Determine the (X, Y) coordinate at the center of the cell enclosing the given text.  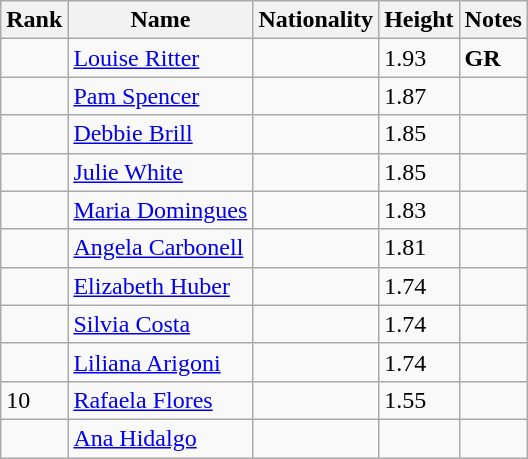
Pam Spencer (160, 96)
GR (493, 58)
Silvia Costa (160, 324)
Debbie Brill (160, 134)
1.81 (419, 248)
Rank (34, 20)
Elizabeth Huber (160, 286)
1.93 (419, 58)
Maria Domingues (160, 210)
Louise Ritter (160, 58)
1.55 (419, 400)
Julie White (160, 172)
1.87 (419, 96)
Angela Carbonell (160, 248)
Notes (493, 20)
Ana Hidalgo (160, 438)
Nationality (316, 20)
Name (160, 20)
Rafaela Flores (160, 400)
10 (34, 400)
Height (419, 20)
Liliana Arigoni (160, 362)
1.83 (419, 210)
